Detect which cell encompasses the target text, then output its [X, Y] center coordinate. 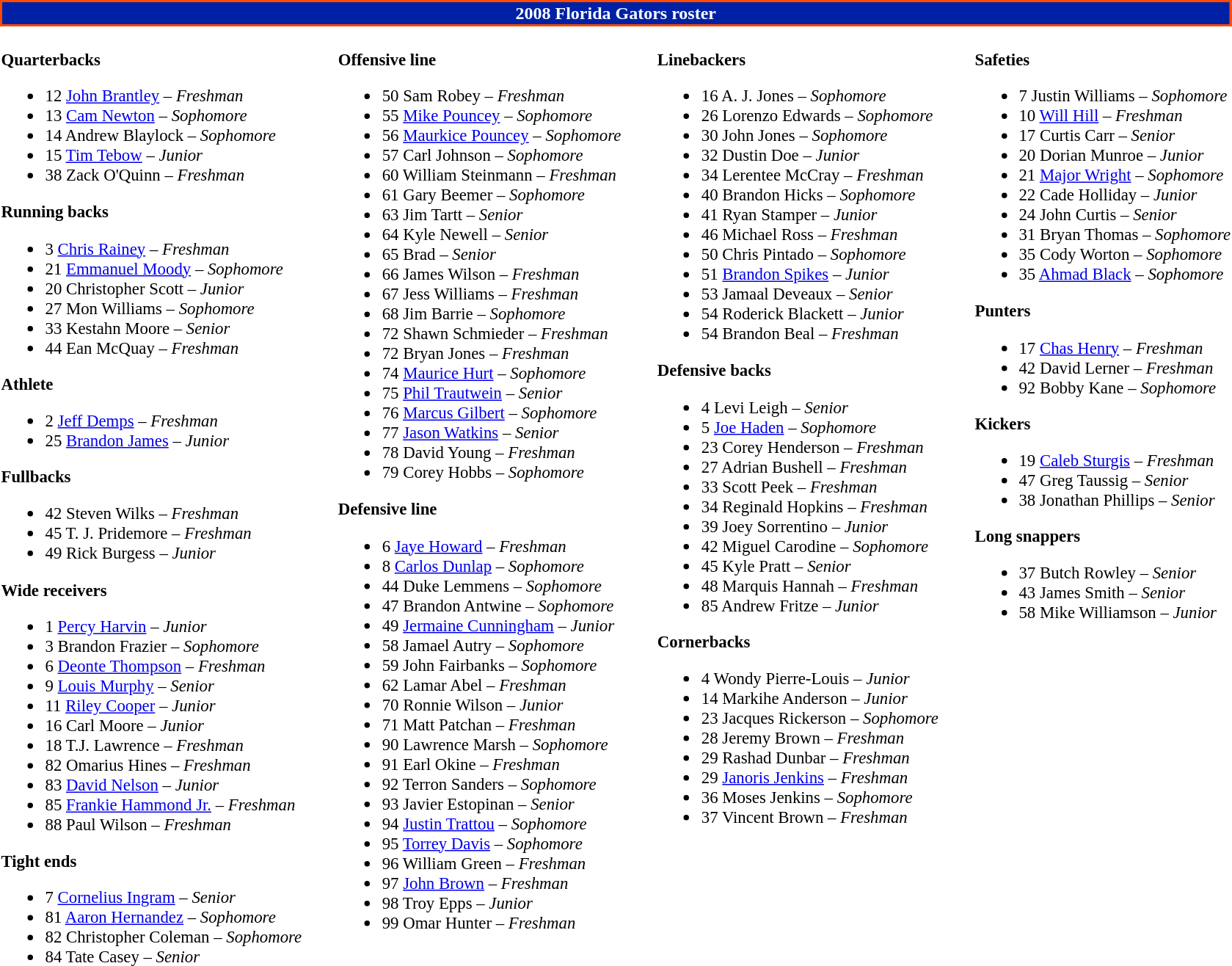
2008 Florida Gators roster [616, 13]
